Capture the cell that displays the provided text and extract its (X, Y) central coordinate. 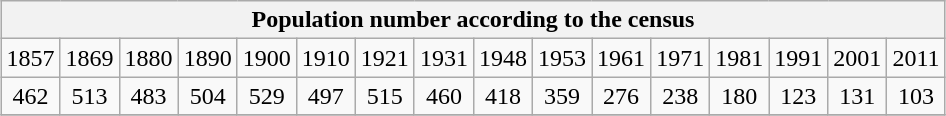
2001 (858, 58)
276 (622, 96)
1961 (622, 58)
1981 (740, 58)
1857 (30, 58)
1900 (266, 58)
238 (680, 96)
1971 (680, 58)
2011 (916, 58)
1948 (502, 58)
Population number according to the census (473, 20)
131 (858, 96)
359 (562, 96)
123 (798, 96)
529 (266, 96)
180 (740, 96)
513 (90, 96)
504 (208, 96)
497 (326, 96)
515 (384, 96)
1880 (148, 58)
1869 (90, 58)
460 (444, 96)
418 (502, 96)
1991 (798, 58)
483 (148, 96)
1921 (384, 58)
462 (30, 96)
1890 (208, 58)
1910 (326, 58)
1931 (444, 58)
103 (916, 96)
1953 (562, 58)
